Pinpoint the cell where the given text exists, returning its (X, Y) midpoint coordinate. 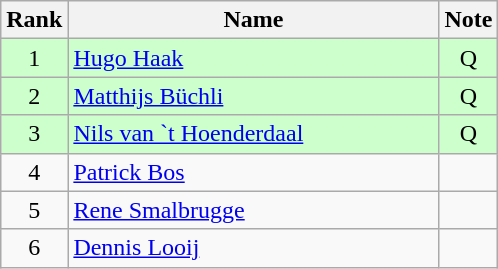
1 (34, 58)
Hugo Haak (254, 58)
4 (34, 172)
6 (34, 248)
5 (34, 210)
Name (254, 20)
Patrick Bos (254, 172)
Dennis Looij (254, 248)
Rank (34, 20)
Nils van `t Hoenderdaal (254, 134)
3 (34, 134)
Note (468, 20)
2 (34, 96)
Matthijs Büchli (254, 96)
Rene Smalbrugge (254, 210)
